From the cell containing the given text, extract its center point as (x, y) coordinate. 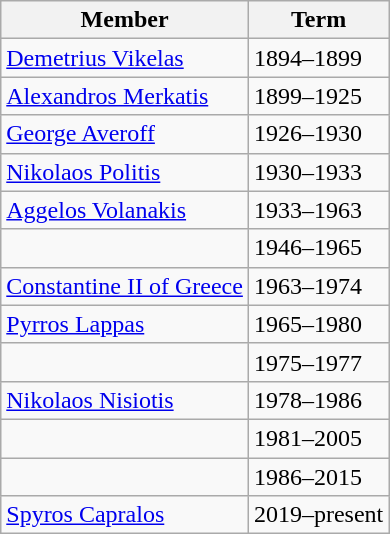
George Averoff (125, 134)
Nikolaos Politis (125, 172)
1930–1933 (318, 172)
Constantine II of Greece (125, 286)
1933–1963 (318, 210)
Member (125, 20)
1978–1986 (318, 400)
Demetrius Vikelas (125, 58)
1946–1965 (318, 248)
Term (318, 20)
Aggelos Volanakis (125, 210)
Pyrros Lappas (125, 324)
1894–1899 (318, 58)
Spyros Capralos (125, 515)
1986–2015 (318, 477)
Nikolaos Nisiotis (125, 400)
1965–1980 (318, 324)
1926–1930 (318, 134)
1963–1974 (318, 286)
1981–2005 (318, 438)
1899–1925 (318, 96)
1975–1977 (318, 362)
2019–present (318, 515)
Alexandros Merkatis (125, 96)
